Find where the given text appears and provide that cell's center as (x, y) coordinate. 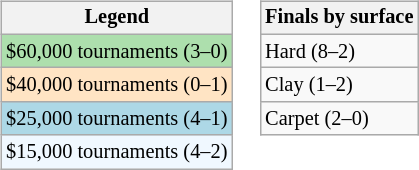
$40,000 tournaments (0–1) (116, 85)
$60,000 tournaments (3–0) (116, 51)
Hard (8–2) (339, 51)
Carpet (2–0) (339, 119)
Clay (1–2) (339, 85)
$15,000 tournaments (4–2) (116, 152)
Finals by surface (339, 18)
$25,000 tournaments (4–1) (116, 119)
Legend (116, 18)
